Identify which cell holds the provided text, then report its [X, Y] central coordinate. 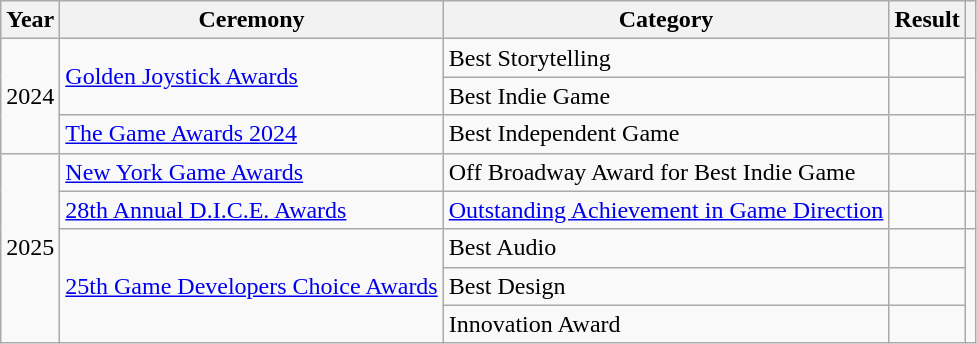
Year [30, 20]
The Game Awards 2024 [252, 134]
2025 [30, 248]
2024 [30, 96]
Best Design [666, 286]
Off Broadway Award for Best Indie Game [666, 172]
Golden Joystick Awards [252, 77]
25th Game Developers Choice Awards [252, 286]
28th Annual D.I.C.E. Awards [252, 210]
Best Independent Game [666, 134]
Best Storytelling [666, 58]
Best Audio [666, 248]
Ceremony [252, 20]
Category [666, 20]
Result [927, 20]
Best Indie Game [666, 96]
Outstanding Achievement in Game Direction [666, 210]
New York Game Awards [252, 172]
Innovation Award [666, 324]
